Return [x, y] of the center of cell containing provided text 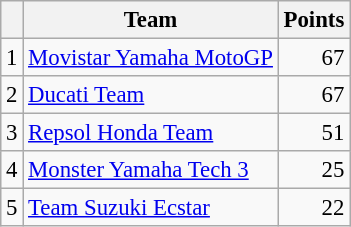
Points [314, 20]
3 [12, 133]
Team [151, 20]
25 [314, 170]
Monster Yamaha Tech 3 [151, 170]
Team Suzuki Ecstar [151, 208]
22 [314, 208]
Ducati Team [151, 95]
5 [12, 208]
51 [314, 133]
4 [12, 170]
2 [12, 95]
Movistar Yamaha MotoGP [151, 58]
Repsol Honda Team [151, 133]
1 [12, 58]
